Scan for the cell matching the given text and deliver its [x, y] coordinate at center. 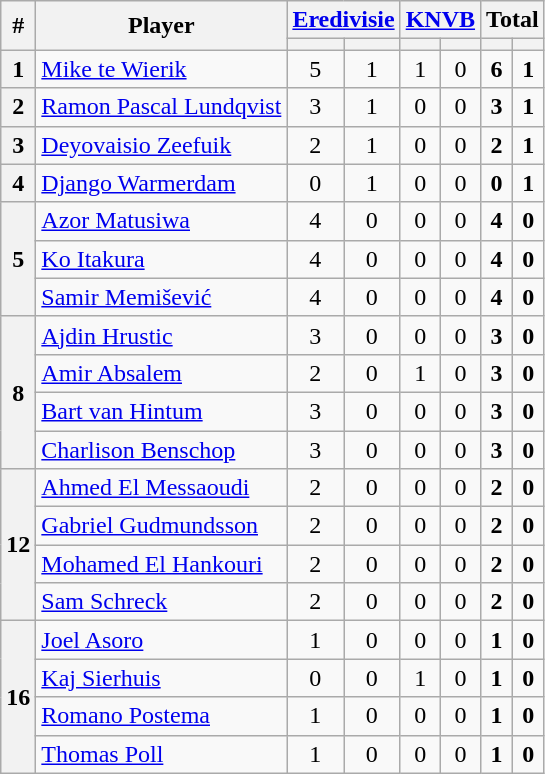
Bart van Hintum [162, 411]
Ramon Pascal Lundqvist [162, 107]
KNVB [440, 20]
Mohamed El Hankouri [162, 564]
Amir Absalem [162, 373]
Joel Asoro [162, 640]
Thomas Poll [162, 754]
6 [497, 69]
12 [18, 545]
Player [162, 26]
Ahmed El Messaoudi [162, 488]
Ko Itakura [162, 259]
Samir Memišević [162, 297]
Azor Matusiwa [162, 221]
Romano Postema [162, 716]
Charlison Benschop [162, 449]
Deyovaisio Zeefuik [162, 145]
8 [18, 392]
Ajdin Hrustic [162, 335]
Total [513, 20]
Eredivisie [344, 20]
Sam Schreck [162, 602]
Kaj Sierhuis [162, 678]
16 [18, 697]
# [18, 26]
Django Warmerdam [162, 183]
Gabriel Gudmundsson [162, 526]
Mike te Wierik [162, 69]
